Detect which cell encompasses the target text, then output its (X, Y) center coordinate. 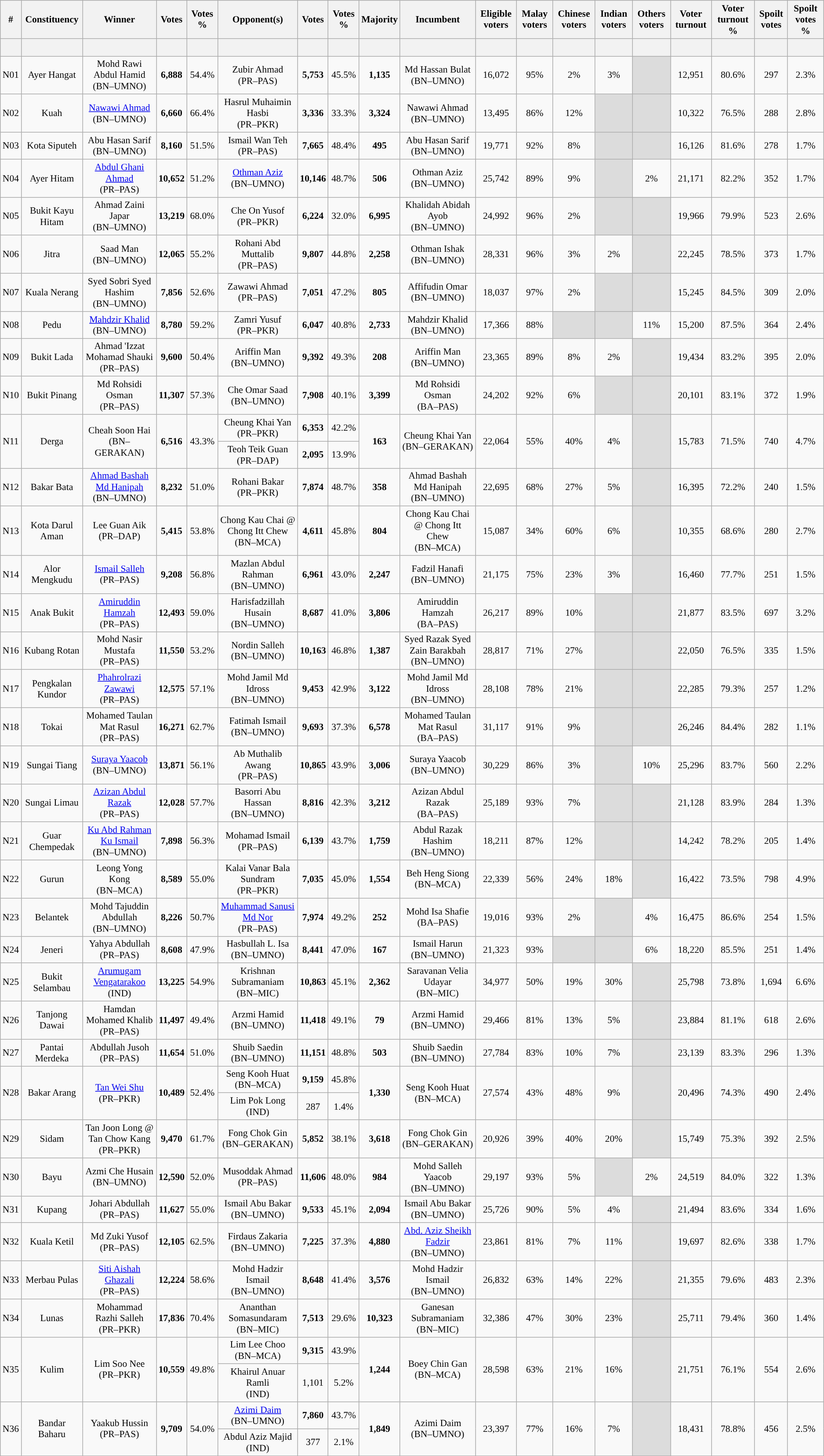
Fadzil Hanafi(BN–UMNO) (438, 575)
25,726 (496, 1209)
47% (535, 1318)
Tanjong Dawai (52, 1020)
28,598 (496, 1369)
254 (771, 918)
50% (535, 983)
15,200 (691, 325)
23,365 (496, 358)
24,992 (496, 216)
9,693 (313, 727)
495 (380, 146)
12,590 (171, 1177)
32,386 (496, 1318)
13.9% (344, 454)
Bukit Selambau (52, 983)
9,453 (313, 689)
29,197 (496, 1177)
24,202 (496, 396)
N23 (11, 918)
82.2% (733, 178)
10,146 (313, 178)
Anak Bukit (52, 613)
456 (771, 1429)
11,151 (313, 1053)
22,050 (691, 650)
N35 (11, 1369)
Mohd Isa Shafie(BA–PAS) (438, 918)
208 (380, 358)
5,852 (313, 1139)
80.6% (733, 76)
Winner (120, 19)
53.8% (202, 531)
50.7% (202, 918)
Ahmad Zaini Japar(BN–UMNO) (120, 216)
56.3% (202, 841)
4,611 (313, 531)
Che Omar Saad(BN–UMNO) (258, 396)
Nordin Salleh(BN–UMNO) (258, 650)
13,219 (171, 216)
22,695 (496, 487)
7,898 (171, 841)
26,246 (691, 727)
19,966 (691, 216)
51.2% (202, 178)
490 (771, 1093)
49.1% (344, 1020)
Kuala Ketil (52, 1242)
Spoilt votes (771, 19)
11,550 (171, 650)
29,466 (496, 1020)
22% (613, 1280)
21,751 (691, 1369)
7,908 (313, 396)
12,575 (171, 689)
18% (613, 879)
27,784 (496, 1053)
Kuala Nerang (52, 293)
163 (380, 441)
16,460 (691, 575)
334 (771, 1209)
14% (574, 1280)
25,296 (691, 765)
11,418 (313, 1020)
6,224 (313, 216)
81.1% (733, 1020)
6,578 (380, 727)
61.7% (202, 1139)
Eligible voters (496, 19)
1,387 (380, 650)
N02 (11, 113)
Mohd Nasir Mustafa(PR–PAS) (120, 650)
66.4% (202, 113)
Mohamad Ismail(PR–PAS) (258, 841)
83.3% (733, 1053)
47.9% (202, 949)
Teoh Teik Guan(PR–DAP) (258, 454)
N03 (11, 146)
9,807 (313, 255)
Syed Razak Syed Zain Barakbah(BN–UMNO) (438, 650)
Khairul Anuar Ramli(IND) (258, 1383)
N28 (11, 1093)
15,087 (496, 531)
9,470 (171, 1139)
9,392 (313, 358)
Abdullah Jusoh(PR–PAS) (120, 1053)
360 (771, 1318)
Zawawi Ahmad(PR–PAS) (258, 293)
Arumugam Vengatarakoo(IND) (120, 983)
49.4% (202, 1020)
84.4% (733, 727)
Md Rohsidi Osman(BA–PAS) (438, 396)
Bukit Pinang (52, 396)
54.4% (202, 76)
Guar Chempedak (52, 841)
84.5% (733, 293)
31,117 (496, 727)
68% (535, 487)
56.8% (202, 575)
79 (380, 1020)
N04 (11, 178)
Lunas (52, 1318)
9,315 (313, 1350)
2,094 (380, 1209)
Azizan Abdul Razak(BA–PAS) (438, 803)
Pedu (52, 325)
51.5% (202, 146)
1,849 (380, 1429)
Incumbent (438, 19)
16,395 (691, 487)
55.2% (202, 255)
N06 (11, 255)
18,220 (691, 949)
Tan Joon Long @ Tan Chow Kang(PR–PKR) (120, 1139)
41.0% (344, 613)
83.1% (733, 396)
87% (535, 841)
8,780 (171, 325)
Tokai (52, 727)
12,951 (691, 76)
7,225 (313, 1242)
Tan Wei Shu(PR–PKR) (120, 1093)
16,126 (691, 146)
34,977 (496, 983)
1.1% (805, 727)
13,225 (171, 983)
8,232 (171, 487)
1,759 (380, 841)
Cheah Soon Hai(BN–GERAKAN) (120, 441)
15,783 (691, 441)
N14 (11, 575)
22,064 (496, 441)
278 (771, 146)
78.5% (733, 255)
82.6% (733, 1242)
284 (771, 803)
Zamri Yusuf(PR–PKR) (258, 325)
N18 (11, 727)
Bayu (52, 1177)
N24 (11, 949)
18,431 (691, 1429)
804 (380, 531)
372 (771, 396)
28,817 (496, 650)
90% (535, 1209)
N01 (11, 76)
14,242 (691, 841)
78.2% (733, 841)
Others voters (651, 19)
Bakar Arang (52, 1093)
79.6% (733, 1280)
78% (535, 689)
984 (380, 1177)
3,324 (380, 113)
9,533 (313, 1209)
6,139 (313, 841)
18,211 (496, 841)
Hasrul Muhaimin Hasbi(PR–PKR) (258, 113)
42.9% (344, 689)
Mohd Rawi Abdul Hamid(BN–UMNO) (120, 76)
Saad Man(BN–UMNO) (120, 255)
52.4% (202, 1093)
N34 (11, 1318)
19,434 (691, 358)
805 (380, 293)
25,742 (496, 178)
40.1% (344, 396)
3,006 (380, 765)
48.4% (344, 146)
N21 (11, 841)
Khalidah Abidah Ayob(BN–UMNO) (438, 216)
2.7% (805, 531)
21,128 (691, 803)
N16 (11, 650)
Mohd Salleh Yaacob(BN–UMNO) (438, 1177)
1,554 (380, 879)
83.7% (733, 765)
12,028 (171, 803)
21,494 (691, 1209)
45.5% (344, 76)
7,035 (313, 879)
Abdul Aziz Majid(IND) (258, 1442)
618 (771, 1020)
Hamdan Mohamed Khalib(PR–PAS) (120, 1020)
75% (535, 575)
N29 (11, 1139)
49.8% (202, 1369)
Hasbullah L. Isa(BN–UMNO) (258, 949)
554 (771, 1369)
Musoddak Ahmad(PR–PAS) (258, 1177)
3,122 (380, 689)
Rohani Abd Muttalib(PR–PAS) (258, 255)
Azmi Che Husain(BN–UMNO) (120, 1177)
10,489 (171, 1093)
11,654 (171, 1053)
50.4% (202, 358)
N10 (11, 396)
Lee Guan Aik(PR–DAP) (120, 531)
16,072 (496, 76)
Basorri Abu Hassan(BN–UMNO) (258, 803)
21,175 (496, 575)
Amiruddin Hamzah(BA–PAS) (438, 613)
Fatimah Ismail(BN–UMNO) (258, 727)
2,247 (380, 575)
17,836 (171, 1318)
62.5% (202, 1242)
47.0% (344, 949)
16,271 (171, 727)
52.6% (202, 293)
49.3% (344, 358)
3,618 (380, 1139)
39% (535, 1139)
4.7% (805, 441)
10,652 (171, 178)
57.7% (202, 803)
22,339 (496, 879)
7,874 (313, 487)
2,258 (380, 255)
1.9% (805, 396)
257 (771, 689)
11,497 (171, 1020)
83.6% (733, 1209)
358 (380, 487)
13% (574, 1020)
2,095 (313, 454)
59.2% (202, 325)
95% (535, 76)
8,687 (313, 613)
57.3% (202, 396)
22,245 (691, 255)
26,832 (496, 1280)
25,711 (691, 1318)
20% (613, 1139)
8,160 (171, 146)
Azizan Abdul Razak(PR–PAS) (120, 803)
240 (771, 487)
Affifudin Omar(BN–UMNO) (438, 293)
Kulim (52, 1369)
83.5% (733, 613)
43.3% (202, 441)
15,749 (691, 1139)
1,101 (313, 1383)
N05 (11, 216)
Alor Mengkudu (52, 575)
1.6% (805, 1209)
21,323 (496, 949)
79.3% (733, 689)
Indian voters (613, 19)
27,574 (496, 1093)
42.2% (344, 428)
7,051 (313, 293)
Leong Yong Kong(BN–MCA) (120, 879)
506 (380, 178)
81.6% (733, 146)
3,576 (380, 1280)
86.6% (733, 918)
13,495 (496, 113)
Voter turnout % (733, 19)
Merbau Pulas (52, 1280)
Bukit Lada (52, 358)
88% (535, 325)
12,105 (171, 1242)
11,307 (171, 396)
5,415 (171, 531)
1,135 (380, 76)
56.1% (202, 765)
2.8% (805, 113)
Majority (380, 19)
523 (771, 216)
44.8% (344, 255)
91% (535, 727)
Voter turnout (691, 19)
Abdul Ghani Ahmad(PR–PAS) (120, 178)
7,974 (313, 918)
10,865 (313, 765)
Ganesan Subramaniam(BN–MIC) (438, 1318)
87.5% (733, 325)
395 (771, 358)
Sungai Limau (52, 803)
288 (771, 113)
15,245 (691, 293)
79.4% (733, 1318)
N36 (11, 1429)
Spoilt votes % (805, 19)
16,475 (691, 918)
Amiruddin Hamzah(PR–PAS) (120, 613)
11,606 (313, 1177)
7,665 (313, 146)
N19 (11, 765)
97% (535, 293)
Beh Heng Siong(BN–MCA) (438, 879)
Md Hassan Bulat(BN–UMNO) (438, 76)
Gurun (52, 879)
N13 (11, 531)
N33 (11, 1280)
Mohamed Taulan Mat Rasul(BA–PAS) (438, 727)
6.6% (805, 983)
Mohamed Taulan Mat Rasul(PR–PAS) (120, 727)
Kuah (52, 113)
52.0% (202, 1177)
10,355 (691, 531)
Kubang Rotan (52, 650)
Syed Sobri Syed Hashim(BN–UMNO) (120, 293)
48.8% (344, 1053)
84.0% (733, 1177)
Ananthan Somasundaram(BN–MIC) (258, 1318)
21,355 (691, 1280)
5.2% (344, 1383)
17,366 (496, 325)
373 (771, 255)
3.2% (805, 613)
N12 (11, 487)
43% (535, 1093)
352 (771, 178)
6,353 (313, 428)
25,189 (496, 803)
N07 (11, 293)
Md Rohsidi Osman(PR–PAS) (120, 396)
3,212 (380, 803)
7,513 (313, 1318)
26,217 (496, 613)
32.0% (344, 216)
56% (535, 879)
335 (771, 650)
3,806 (380, 613)
10,163 (313, 650)
1,694 (771, 983)
Opponent(s) (258, 19)
47.2% (344, 293)
798 (771, 879)
Johari Abdullah(PR–PAS) (120, 1209)
10,559 (171, 1369)
13,871 (171, 765)
6,660 (171, 113)
Lim Lee Choo(BN–MCA) (258, 1350)
Bandar Baharu (52, 1429)
Kupang (52, 1209)
8,608 (171, 949)
40.8% (344, 325)
54.9% (202, 983)
46.8% (344, 650)
Mazlan Abdul Rahman(BN–UMNO) (258, 575)
Bukit Kayu Hitam (52, 216)
280 (771, 531)
53.2% (202, 650)
Mohammad Razhi Salleh(PR–PKR) (120, 1318)
73.5% (733, 879)
Kota Darul Aman (52, 531)
Othman Ishak(BN–UMNO) (438, 255)
23,139 (691, 1053)
Ayer Hitam (52, 178)
38.1% (344, 1139)
2.1% (344, 1442)
Derga (52, 441)
503 (380, 1053)
Krishnan Subramaniam(BN–MIC) (258, 983)
Abd. Aziz Sheikh Fadzir(BN–UMNO) (438, 1242)
62.7% (202, 727)
Muhammad Sanusi Md Nor(PR–PAS) (258, 918)
57.1% (202, 689)
5,753 (313, 76)
76.1% (733, 1369)
10,863 (313, 983)
377 (313, 1442)
3,336 (313, 113)
29.6% (344, 1318)
Boey Chin Gan(BN–MCA) (438, 1369)
8,816 (313, 803)
24,519 (691, 1177)
30,229 (496, 765)
Cheung Khai Yan(PR–PKR) (258, 428)
48.0% (344, 1177)
364 (771, 325)
287 (313, 1107)
697 (771, 613)
N20 (11, 803)
8,226 (171, 918)
75.3% (733, 1139)
20,101 (691, 396)
Ismail Harun(BN–UMNO) (438, 949)
43.0% (344, 575)
49.2% (344, 918)
2,733 (380, 325)
Sungai Tiang (52, 765)
2.2% (805, 765)
Ab Muthalib Awang(PR–PAS) (258, 765)
20,926 (496, 1139)
Chinese voters (574, 19)
1,330 (380, 1093)
Constituency (52, 19)
282 (771, 727)
483 (771, 1280)
79.9% (733, 216)
Lim Pok Long(IND) (258, 1107)
Firdaus Zakaria(BN–UMNO) (258, 1242)
45.0% (344, 879)
6,516 (171, 441)
N09 (11, 358)
Jeneri (52, 949)
19,697 (691, 1242)
21,877 (691, 613)
Yaakub Hussin(PR–PAS) (120, 1429)
N31 (11, 1209)
Sidam (52, 1139)
8,648 (313, 1280)
Mohd Tajuddin Abdullah(BN–UMNO) (120, 918)
9,600 (171, 358)
1.2% (805, 689)
28,331 (496, 255)
9,208 (171, 575)
19% (574, 983)
6,961 (313, 575)
77% (535, 1429)
68.0% (202, 216)
9,159 (313, 1079)
Lim Soo Nee(PR–PKR) (120, 1369)
Saravanan Velia Udayar(BN–MIC) (438, 983)
Pantai Merdeka (52, 1053)
4,880 (380, 1242)
N26 (11, 1020)
12,224 (171, 1280)
Malay voters (535, 19)
25,798 (691, 983)
N08 (11, 325)
73.8% (733, 983)
34% (535, 531)
Ahmad 'Izzat Mohamad Shauki(PR–PAS) (120, 358)
33.3% (344, 113)
560 (771, 765)
Abdul Razak Hashim(BN–UMNO) (438, 841)
41.4% (344, 1280)
N30 (11, 1177)
N17 (11, 689)
18,037 (496, 293)
60% (574, 531)
6,888 (171, 76)
70.4% (202, 1318)
Siti Aishah Ghazali(PR–PAS) (120, 1280)
48% (574, 1093)
Yahya Abdullah(PR–PAS) (120, 949)
85.5% (733, 949)
309 (771, 293)
12,493 (171, 613)
77.7% (733, 575)
23,397 (496, 1429)
Ismail Salleh(PR–PAS) (120, 575)
7,856 (171, 293)
16,422 (691, 879)
6,995 (380, 216)
# (11, 19)
1,244 (380, 1369)
338 (771, 1242)
10,323 (380, 1318)
68.6% (733, 531)
Pengkalan Kundor (52, 689)
42.3% (344, 803)
7,860 (313, 1415)
8,441 (313, 949)
Kalai Vanar Bala Sundram(PR–PKR) (258, 879)
3,399 (380, 396)
Phahrolrazi Zawawi(PR–PAS) (120, 689)
54.0% (202, 1429)
2,362 (380, 983)
205 (771, 841)
Ku Abd Rahman Ku Ismail(BN–UMNO) (120, 841)
72.2% (733, 487)
N27 (11, 1053)
19,771 (496, 146)
24% (574, 879)
11,627 (171, 1209)
8,589 (171, 879)
252 (380, 918)
78.8% (733, 1429)
23,884 (691, 1020)
740 (771, 441)
Zubir Ahmad(PR–PAS) (258, 76)
71% (535, 650)
12,065 (171, 255)
N11 (11, 441)
Jitra (52, 255)
55% (535, 441)
10,322 (691, 113)
6,047 (313, 325)
9,709 (171, 1429)
N32 (11, 1242)
296 (771, 1053)
Md Zuki Yusof(PR–PAS) (120, 1242)
28,108 (496, 689)
N22 (11, 879)
23,861 (496, 1242)
83.2% (733, 358)
167 (380, 949)
22,285 (691, 689)
Bakar Bata (52, 487)
20,496 (691, 1093)
58.6% (202, 1280)
19,016 (496, 918)
71.5% (733, 441)
Ismail Wan Teh(PR–PAS) (258, 146)
N15 (11, 613)
Kota Siputeh (52, 146)
297 (771, 76)
74.3% (733, 1093)
83.9% (733, 803)
Belantek (52, 918)
Rohani Bakar(PR–PKR) (258, 487)
59.0% (202, 613)
4.9% (805, 879)
N25 (11, 983)
Harisfadzillah Husain(BN–UMNO) (258, 613)
392 (771, 1139)
21,171 (691, 178)
Che On Yusof(PR–PKR) (258, 216)
83% (535, 1053)
Ayer Hangat (52, 76)
322 (771, 1177)
Cheung Khai Yan(BN–GERAKAN) (438, 441)
